For the text-containing cell, return its midpoint in [X, Y] coordinate format. 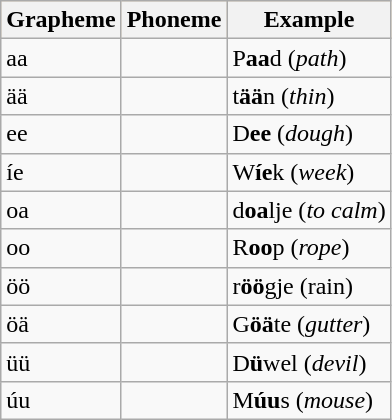
Göäte (gutter) [309, 324]
Múus (mouse) [309, 400]
aa [61, 58]
ää [61, 96]
öä [61, 324]
Grapheme [61, 20]
Dee (dough) [309, 134]
Düwel (devil) [309, 362]
oa [61, 210]
Wíek (week) [309, 172]
Phoneme [174, 20]
Paad (path) [309, 58]
doalje (to calm) [309, 210]
öö [61, 286]
Example [309, 20]
üü [61, 362]
úu [61, 400]
Roop (rope) [309, 248]
ee [61, 134]
oo [61, 248]
íe [61, 172]
röögje (rain) [309, 286]
tään (thin) [309, 96]
